Locate the cell with the specified text and output its [X, Y] center coordinate. 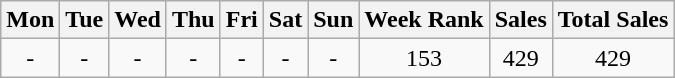
153 [424, 58]
Mon [30, 20]
Sun [334, 20]
Tue [84, 20]
Fri [242, 20]
Total Sales [613, 20]
Sat [285, 20]
Thu [193, 20]
Sales [520, 20]
Week Rank [424, 20]
Wed [138, 20]
